From the cell containing the given text, extract its center point as [X, Y] coordinate. 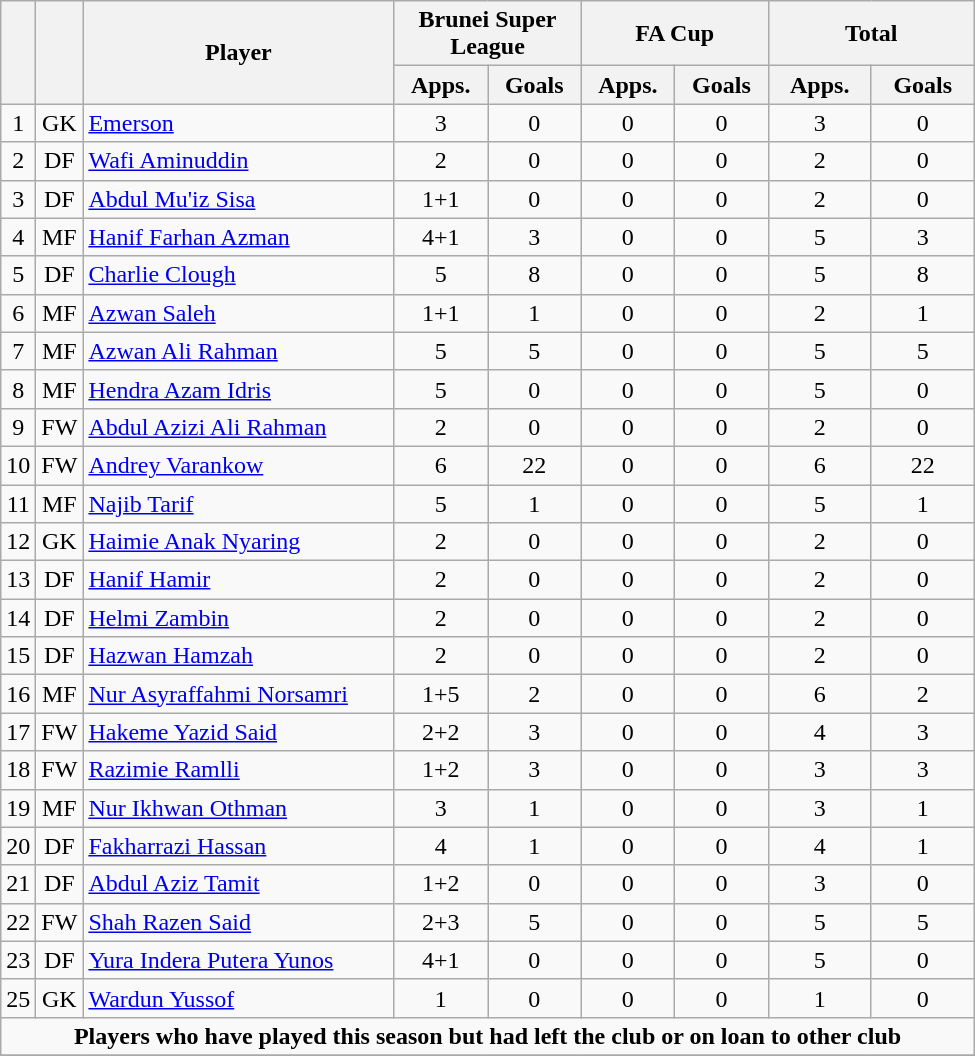
Total [871, 34]
18 [18, 770]
Wafi Aminuddin [238, 161]
13 [18, 580]
Player [238, 52]
Abdul Azizi Ali Rahman [238, 427]
Helmi Zambin [238, 618]
Brunei Super League [488, 34]
Charlie Clough [238, 275]
Hakeme Yazid Said [238, 732]
19 [18, 808]
7 [18, 351]
20 [18, 846]
Wardun Yussof [238, 998]
Emerson [238, 123]
Players who have played this season but had left the club or on loan to other club [488, 1036]
Abdul Mu'iz Sisa [238, 199]
Nur Ikhwan Othman [238, 808]
12 [18, 542]
9 [18, 427]
Fakharrazi Hassan [238, 846]
21 [18, 884]
11 [18, 503]
2+2 [441, 732]
14 [18, 618]
FA Cup [674, 34]
2+3 [441, 922]
16 [18, 694]
Yura Indera Putera Yunos [238, 960]
15 [18, 656]
Razimie Ramlli [238, 770]
10 [18, 465]
Najib Tarif [238, 503]
Hendra Azam Idris [238, 389]
25 [18, 998]
Azwan Ali Rahman [238, 351]
Andrey Varankow [238, 465]
Haimie Anak Nyaring [238, 542]
Azwan Saleh [238, 313]
Abdul Aziz Tamit [238, 884]
Hanif Farhan Azman [238, 237]
Nur Asyraffahmi Norsamri [238, 694]
17 [18, 732]
1+5 [441, 694]
23 [18, 960]
Hanif Hamir [238, 580]
Hazwan Hamzah [238, 656]
Shah Razen Said [238, 922]
